Capture the cell that displays the provided text and extract its [X, Y] central coordinate. 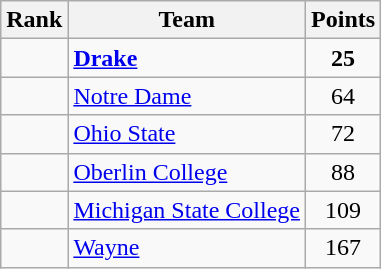
Points [344, 20]
Notre Dame [187, 96]
Michigan State College [187, 210]
64 [344, 96]
25 [344, 58]
167 [344, 248]
88 [344, 172]
Team [187, 20]
72 [344, 134]
Rank [34, 20]
Drake [187, 58]
Ohio State [187, 134]
Wayne [187, 248]
109 [344, 210]
Oberlin College [187, 172]
